For the text-containing cell, return its midpoint in [x, y] coordinate format. 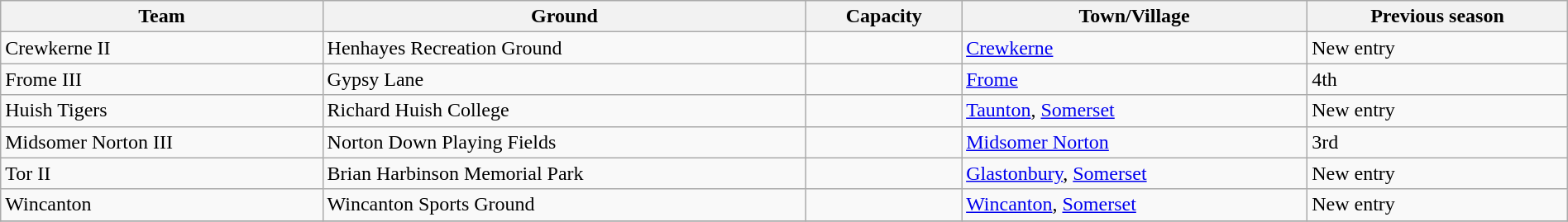
Richard Huish College [564, 111]
3rd [1437, 142]
Crewkerne [1135, 48]
Wincanton [162, 205]
Taunton, Somerset [1135, 111]
Frome III [162, 79]
Frome [1135, 79]
Previous season [1437, 17]
Brian Harbinson Memorial Park [564, 173]
Ground [564, 17]
Crewkerne II [162, 48]
Midsomer Norton III [162, 142]
Midsomer Norton [1135, 142]
Huish Tigers [162, 111]
Glastonbury, Somerset [1135, 173]
Norton Down Playing Fields [564, 142]
Henhayes Recreation Ground [564, 48]
Team [162, 17]
Tor II [162, 173]
Capacity [884, 17]
Wincanton Sports Ground [564, 205]
Gypsy Lane [564, 79]
4th [1437, 79]
Wincanton, Somerset [1135, 205]
Town/Village [1135, 17]
